Return [X, Y] of the center of cell containing provided text 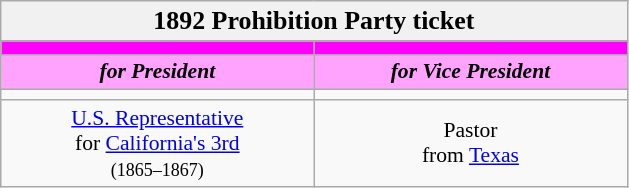
U.S. Representativefor California's 3rd(1865–1867) [158, 144]
Pastorfrom Texas [470, 144]
1892 Prohibition Party ticket [314, 21]
for President [158, 72]
for Vice President [470, 72]
